Provide the [X, Y] coordinate of the cell's center where the given text is located.  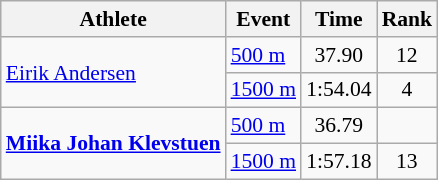
Eirik Andersen [114, 72]
12 [408, 55]
Athlete [114, 19]
1:54.04 [338, 90]
36.79 [338, 126]
1:57.18 [338, 162]
Rank [408, 19]
37.90 [338, 55]
4 [408, 90]
Time [338, 19]
13 [408, 162]
Event [264, 19]
Miika Johan Klevstuen [114, 144]
